Return (X, Y) of the center of cell containing provided text 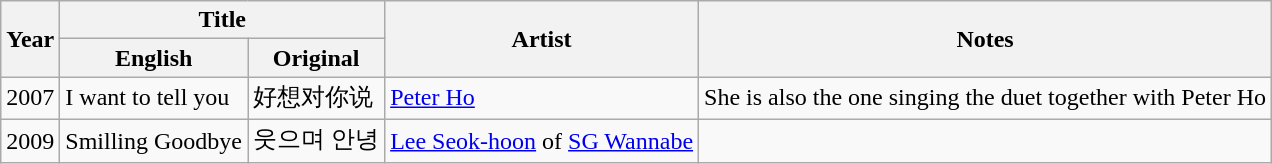
English (154, 58)
웃으며 안녕 (316, 140)
2007 (30, 98)
I want to tell you (154, 98)
Notes (986, 39)
She is also the one singing the duet together with Peter Ho (986, 98)
Original (316, 58)
Artist (542, 39)
Year (30, 39)
Title (222, 20)
好想对你说 (316, 98)
Peter Ho (542, 98)
Lee Seok-hoon of SG Wannabe (542, 140)
Smilling Goodbye (154, 140)
2009 (30, 140)
